Search for the cell housing the specified text and yield its [X, Y] center coordinate. 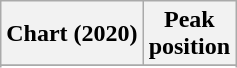
Chart (2020) [72, 34]
Peakposition [189, 34]
